Output the [X, Y] coordinate of the center of the cell containing the given text.  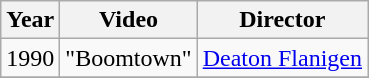
Deaton Flanigen [282, 58]
Director [282, 20]
1990 [30, 58]
Year [30, 20]
"Boomtown" [128, 58]
Video [128, 20]
